Find where the given text appears and provide that cell's center as [x, y] coordinate. 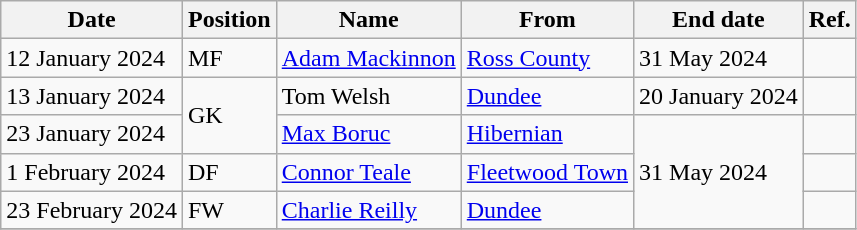
Fleetwood Town [547, 172]
13 January 2024 [92, 96]
Adam Mackinnon [368, 58]
FW [229, 210]
23 February 2024 [92, 210]
End date [719, 20]
Hibernian [547, 134]
Date [92, 20]
Connor Teale [368, 172]
Ross County [547, 58]
From [547, 20]
GK [229, 115]
Tom Welsh [368, 96]
Position [229, 20]
1 February 2024 [92, 172]
Ref. [830, 20]
12 January 2024 [92, 58]
DF [229, 172]
Max Boruc [368, 134]
Name [368, 20]
23 January 2024 [92, 134]
MF [229, 58]
Charlie Reilly [368, 210]
20 January 2024 [719, 96]
